Find where the given text appears and provide that cell's center as (X, Y) coordinate. 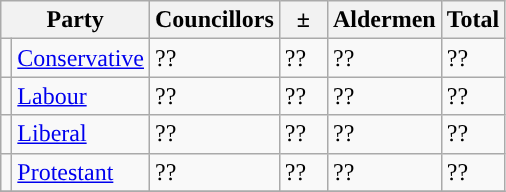
Conservative (81, 58)
Liberal (81, 134)
Protestant (81, 172)
Party (76, 20)
Aldermen (384, 20)
± (303, 20)
Total (473, 20)
Labour (81, 96)
Councillors (215, 20)
